Capture the cell that displays the provided text and extract its (X, Y) central coordinate. 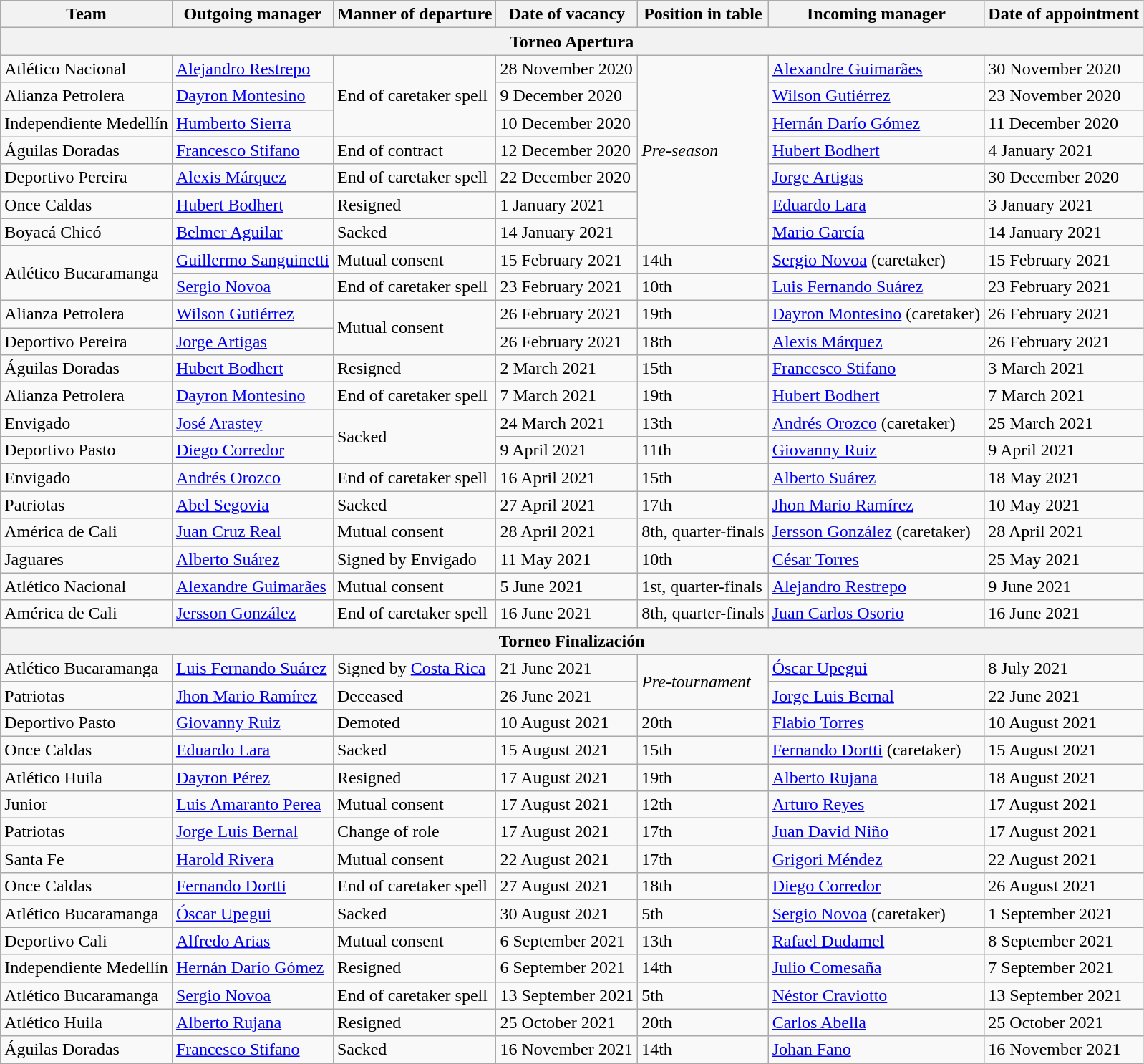
18 August 2021 (1064, 777)
8 July 2021 (1064, 668)
11th (703, 450)
Harold Rivera (252, 859)
1st, quarter-finals (703, 586)
27 April 2021 (567, 505)
Luis Amaranto Perea (252, 805)
Arturo Reyes (876, 805)
Johan Fano (876, 1050)
Rafael Dudamel (876, 941)
Pre-season (703, 150)
Jersson González (252, 614)
César Torres (876, 559)
30 November 2020 (1064, 69)
Fernando Dortti (252, 886)
Néstor Craviotto (876, 995)
23 November 2020 (1064, 96)
9 June 2021 (1064, 586)
Fernando Dortti (caretaker) (876, 750)
24 March 2021 (567, 423)
22 June 2021 (1064, 695)
Juan Cruz Real (252, 532)
Date of vacancy (567, 14)
4 January 2021 (1064, 150)
Mario García (876, 232)
Torneo Apertura (572, 42)
3 January 2021 (1064, 205)
Pre-tournament (703, 682)
Incoming manager (876, 14)
Outgoing manager (252, 14)
Dayron Montesino (caretaker) (876, 314)
Juan David Niño (876, 832)
Jaguares (87, 559)
30 December 2020 (1064, 178)
Deceased (414, 695)
30 August 2021 (567, 914)
Team (87, 14)
Humberto Sierra (252, 123)
16 April 2021 (567, 478)
Guillermo Sanguinetti (252, 259)
7 September 2021 (1064, 968)
21 June 2021 (567, 668)
26 June 2021 (567, 695)
Position in table (703, 14)
12 December 2020 (567, 150)
Andrés Orozco (caretaker) (876, 423)
12th (703, 805)
27 August 2021 (567, 886)
5 June 2021 (567, 586)
25 May 2021 (1064, 559)
10 May 2021 (1064, 505)
11 May 2021 (567, 559)
Date of appointment (1064, 14)
Change of role (414, 832)
Demoted (414, 722)
Dayron Pérez (252, 777)
Andrés Orozco (252, 478)
Juan Carlos Osorio (876, 614)
Abel Segovia (252, 505)
Boyacá Chicó (87, 232)
26 August 2021 (1064, 886)
End of contract (414, 150)
Signed by Envigado (414, 559)
Carlos Abella (876, 1022)
Julio Comesaña (876, 968)
25 March 2021 (1064, 423)
1 September 2021 (1064, 914)
Junior (87, 805)
Grigori Méndez (876, 859)
Manner of departure (414, 14)
3 March 2021 (1064, 369)
1 January 2021 (567, 205)
José Arastey (252, 423)
Deportivo Cali (87, 941)
18 May 2021 (1064, 478)
Jersson González (caretaker) (876, 532)
Signed by Costa Rica (414, 668)
11 December 2020 (1064, 123)
2 March 2021 (567, 369)
9 December 2020 (567, 96)
10 December 2020 (567, 123)
Alfredo Arias (252, 941)
Flabio Torres (876, 722)
28 November 2020 (567, 69)
22 December 2020 (567, 178)
Torneo Finalización (572, 641)
8 September 2021 (1064, 941)
Santa Fe (87, 859)
Belmer Aguilar (252, 232)
